For the text-containing cell, return its midpoint in [x, y] coordinate format. 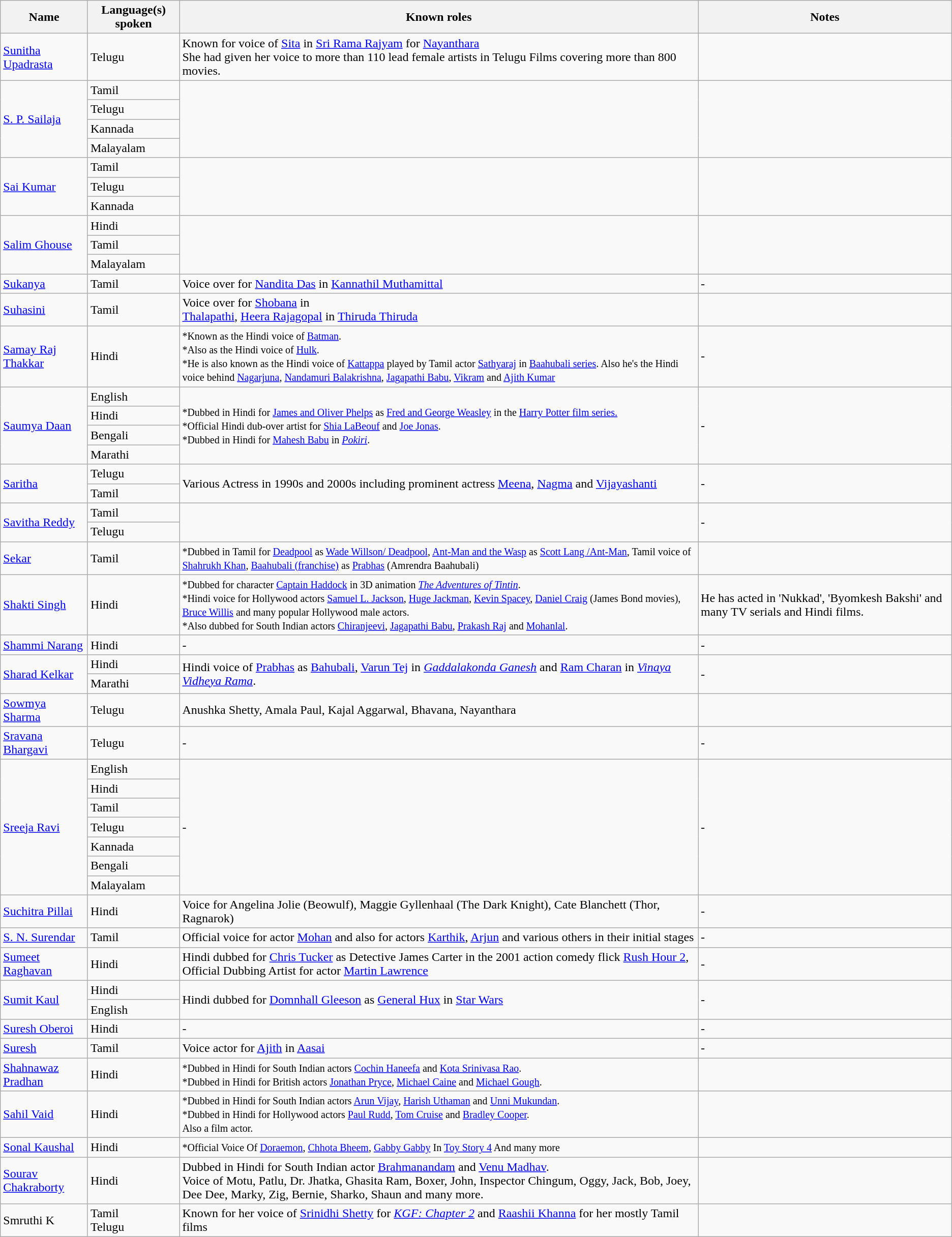
Shahnawaz Pradhan [44, 1074]
Tamil Telugu [133, 1220]
Hindi dubbed for Domnhall Gleeson as General Hux in Star Wars [439, 1000]
Sumit Kaul [44, 1000]
He has acted in 'Nukkad', 'Byomkesh Bakshi' and many TV serials and Hindi films. [825, 605]
Voice over for Shobana inThalapathi, Heera Rajagopal in Thiruda Thiruda [439, 310]
Sourav Chakraborty [44, 1181]
Saumya Daan [44, 426]
Shakti Singh [44, 605]
Suchitra Pillai [44, 911]
Hindi voice of Prabhas as Bahubali, Varun Tej in Gaddalakonda Ganesh and Ram Charan in Vinaya Vidheya Rama. [439, 674]
Known roles [439, 17]
Anushka Shetty, Amala Paul, Kajal Aggarwal, Bhavana, Nayanthara [439, 710]
Name [44, 17]
Sekar [44, 558]
Sunitha Upadrasta [44, 57]
Salim Ghouse [44, 245]
S. N. Surendar [44, 938]
Suresh [44, 1048]
Language(s) spoken [133, 17]
Shammi Narang [44, 645]
Voice actor for Ajith in Aasai [439, 1048]
*Official Voice Of Doraemon, Chhota Bheem, Gabby Gabby In Toy Story 4 And many more [439, 1148]
Sharad Kelkar [44, 674]
Sowmya Sharma [44, 710]
Sonal Kaushal [44, 1148]
Official voice for actor Mohan and also for actors Karthik, Arjun and various others in their initial stages [439, 938]
Suhasini [44, 310]
Voice over for Nandita Das in Kannathil Muthamittal [439, 283]
S. P. Sailaja [44, 119]
Sumeet Raghavan [44, 964]
Sukanya [44, 283]
Suresh Oberoi [44, 1029]
Saritha [44, 484]
Smruthi K [44, 1220]
Notes [825, 17]
Sreeja Ravi [44, 827]
Savitha Reddy [44, 522]
Samay Raj Thakkar [44, 357]
Sahil Vaid [44, 1114]
Various Actress in 1990s and 2000s including prominent actress Meena, Nagma and Vijayashanti [439, 484]
Known for her voice of Srinidhi Shetty for KGF: Chapter 2 and Raashii Khanna for her mostly Tamil films [439, 1220]
Voice for Angelina Jolie (Beowulf), Maggie Gyllenhaal (The Dark Knight), Cate Blanchett (Thor, Ragnarok) [439, 911]
Sravana Bhargavi [44, 743]
Sai Kumar [44, 187]
